Search for the cell housing the specified text and yield its [X, Y] center coordinate. 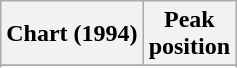
Peakposition [189, 34]
Chart (1994) [72, 34]
